Pinpoint the cell where the given text exists, returning its (x, y) midpoint coordinate. 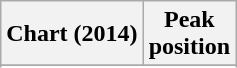
Chart (2014) (72, 34)
Peakposition (189, 34)
